Determine the [X, Y] coordinate at the center of the cell enclosing the given text.  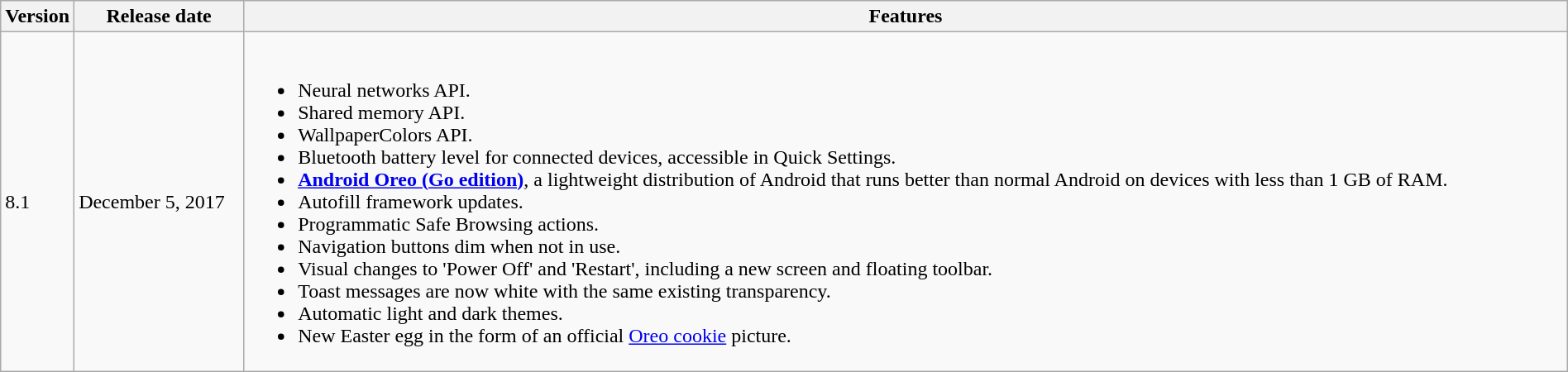
8.1 [38, 202]
Release date [159, 17]
Version [38, 17]
Features [906, 17]
December 5, 2017 [159, 202]
